Detect which cell encompasses the target text, then output its [X, Y] center coordinate. 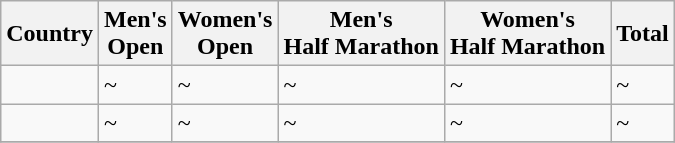
Men'sHalf Marathon [361, 34]
Country [50, 34]
Men'sOpen [135, 34]
Women'sOpen [225, 34]
Women'sHalf Marathon [527, 34]
Total [643, 34]
